Detect which cell encompasses the target text, then output its (X, Y) center coordinate. 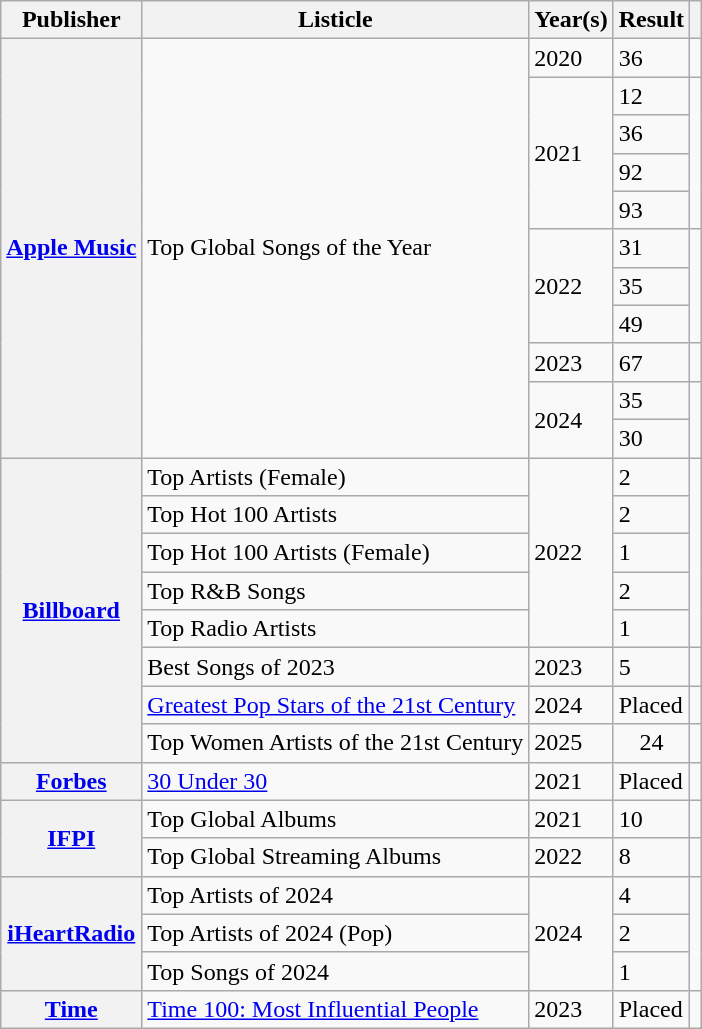
Top Artists (Female) (336, 477)
8 (651, 857)
92 (651, 172)
Top Global Songs of the Year (336, 248)
Top Songs of 2024 (336, 971)
Top Global Albums (336, 819)
IFPI (72, 838)
30 (651, 438)
iHeartRadio (72, 933)
Top Women Artists of the 21st Century (336, 743)
Publisher (72, 20)
Top Artists of 2024 (336, 895)
49 (651, 324)
2025 (571, 743)
4 (651, 895)
10 (651, 819)
30 Under 30 (336, 781)
Billboard (72, 610)
Top Artists of 2024 (Pop) (336, 933)
24 (651, 743)
Time 100: Most Influential People (336, 1009)
Listicle (336, 20)
Top Hot 100 Artists (Female) (336, 553)
Forbes (72, 781)
2020 (571, 58)
31 (651, 248)
Top Global Streaming Albums (336, 857)
93 (651, 210)
Best Songs of 2023 (336, 667)
Time (72, 1009)
Greatest Pop Stars of the 21st Century (336, 705)
Result (651, 20)
Top Radio Artists (336, 629)
Year(s) (571, 20)
67 (651, 362)
Top R&B Songs (336, 591)
12 (651, 96)
Top Hot 100 Artists (336, 515)
Apple Music (72, 248)
5 (651, 667)
